Return (X, Y) of the center of cell containing provided text 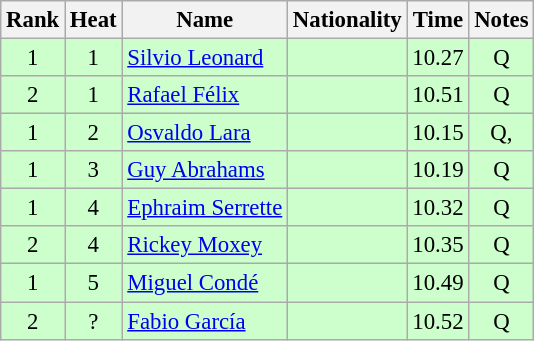
10.52 (438, 321)
5 (94, 283)
Q, (502, 133)
10.49 (438, 283)
Nationality (348, 20)
10.27 (438, 58)
Rank (33, 20)
Ephraim Serrette (205, 208)
Time (438, 20)
Heat (94, 20)
Name (205, 20)
? (94, 321)
Fabio García (205, 321)
10.15 (438, 133)
Notes (502, 20)
Miguel Condé (205, 283)
Silvio Leonard (205, 58)
10.32 (438, 208)
10.35 (438, 245)
10.51 (438, 95)
3 (94, 170)
10.19 (438, 170)
Rafael Félix (205, 95)
Guy Abrahams (205, 170)
Rickey Moxey (205, 245)
Osvaldo Lara (205, 133)
